Provide the [x, y] coordinate of the cell's center where the given text is located.  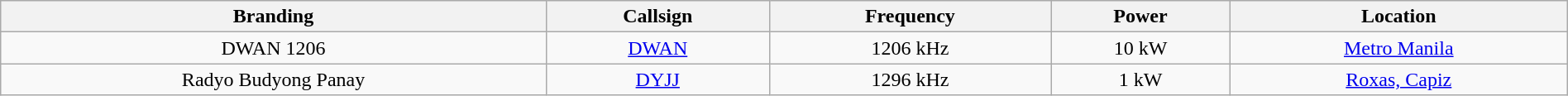
DWAN 1206 [274, 48]
Location [1398, 17]
DYJJ [657, 79]
DWAN [657, 48]
1296 kHz [910, 79]
Branding [274, 17]
Callsign [657, 17]
1206 kHz [910, 48]
Frequency [910, 17]
1 kW [1141, 79]
Roxas, Capiz [1398, 79]
Metro Manila [1398, 48]
Power [1141, 17]
10 kW [1141, 48]
Radyo Budyong Panay [274, 79]
